From the cell containing the given text, extract its center point as (x, y) coordinate. 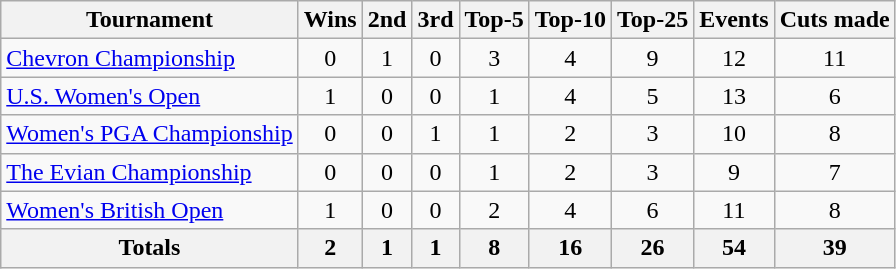
2nd (387, 20)
Women's PGA Championship (150, 134)
Top-25 (652, 20)
5 (652, 96)
13 (734, 96)
Chevron Championship (150, 58)
Top-10 (570, 20)
Cuts made (834, 20)
16 (570, 248)
26 (652, 248)
54 (734, 248)
U.S. Women's Open (150, 96)
Women's British Open (150, 210)
10 (734, 134)
Totals (150, 248)
Tournament (150, 20)
Events (734, 20)
The Evian Championship (150, 172)
Wins (330, 20)
12 (734, 58)
3rd (436, 20)
Top-5 (494, 20)
7 (834, 172)
39 (834, 248)
